Search for the cell housing the specified text and yield its [x, y] center coordinate. 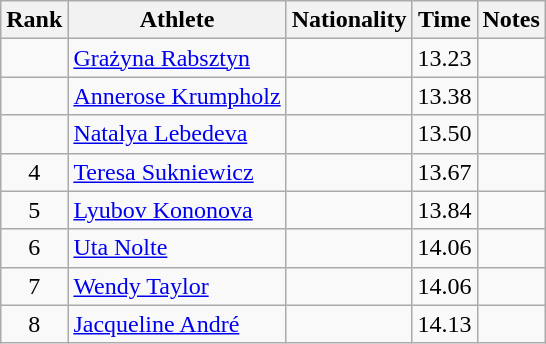
Jacqueline André [177, 324]
Time [444, 20]
Teresa Sukniewicz [177, 172]
13.67 [444, 172]
Wendy Taylor [177, 286]
Athlete [177, 20]
Grażyna Rabsztyn [177, 58]
13.38 [444, 96]
Annerose Krumpholz [177, 96]
14.13 [444, 324]
Nationality [349, 20]
7 [34, 286]
13.50 [444, 134]
Notes [511, 20]
Lyubov Kononova [177, 210]
Rank [34, 20]
Uta Nolte [177, 248]
8 [34, 324]
Natalya Lebedeva [177, 134]
13.84 [444, 210]
5 [34, 210]
13.23 [444, 58]
6 [34, 248]
4 [34, 172]
